Pinpoint the cell where the given text exists, returning its (x, y) midpoint coordinate. 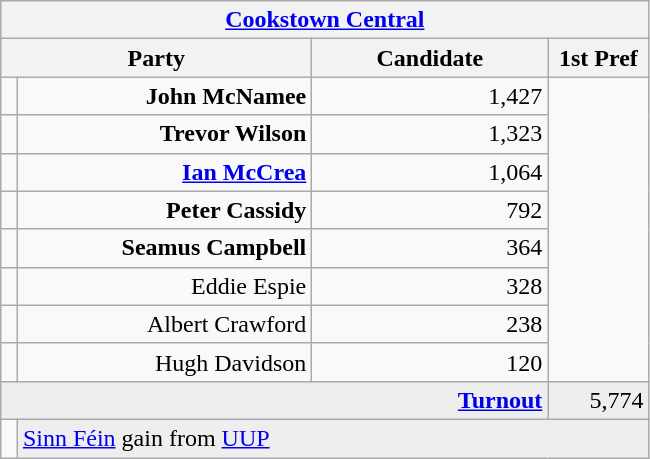
Cookstown Central (325, 20)
Ian McCrea (164, 172)
120 (430, 362)
Seamus Campbell (164, 248)
John McNamee (164, 96)
238 (430, 324)
Turnout (274, 400)
Hugh Davidson (164, 362)
Eddie Espie (164, 286)
5,774 (598, 400)
792 (430, 210)
Albert Crawford (164, 324)
Peter Cassidy (164, 210)
1,064 (430, 172)
Candidate (430, 58)
Trevor Wilson (164, 134)
328 (430, 286)
1,427 (430, 96)
Party (156, 58)
Sinn Féin gain from UUP (333, 438)
364 (430, 248)
1,323 (430, 134)
1st Pref (598, 58)
